Provide the (X, Y) coordinate of the cell's center where the given text is located.  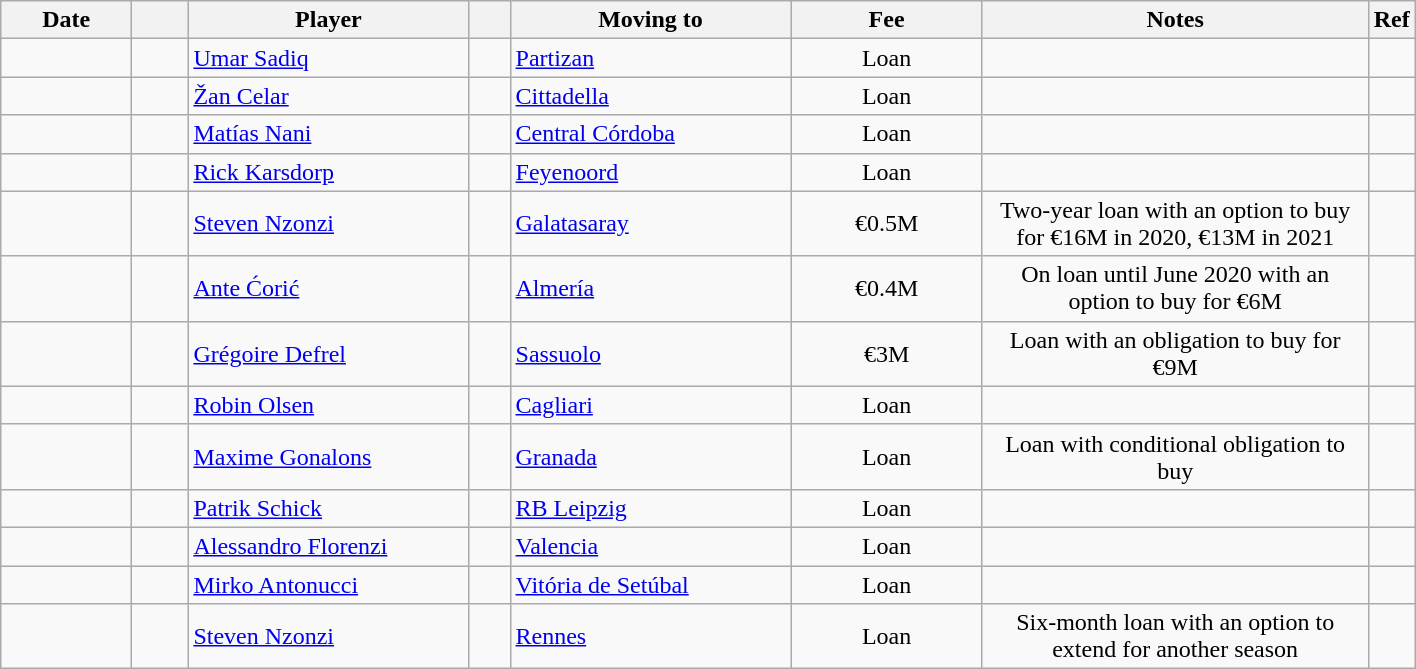
Fee (886, 20)
Galatasaray (650, 224)
Sassuolo (650, 354)
Valencia (650, 546)
€0.4M (886, 288)
Mirko Antonucci (328, 585)
Cagliari (650, 405)
Robin Olsen (328, 405)
Umar Sadiq (328, 58)
On loan until June 2020 with an option to buy for €6M (1175, 288)
Six-month loan with an option to extend for another season (1175, 636)
Feyenoord (650, 172)
Loan with conditional obligation to buy (1175, 456)
Moving to (650, 20)
Cittadella (650, 96)
Grégoire Defrel (328, 354)
Patrik Schick (328, 508)
Date (66, 20)
Player (328, 20)
€3M (886, 354)
Maxime Gonalons (328, 456)
Granada (650, 456)
Loan with an obligation to buy for €9M (1175, 354)
Almería (650, 288)
RB Leipzig (650, 508)
Vitória de Setúbal (650, 585)
Žan Celar (328, 96)
Ante Ćorić (328, 288)
Notes (1175, 20)
Alessandro Florenzi (328, 546)
Central Córdoba (650, 134)
Partizan (650, 58)
Rennes (650, 636)
Rick Karsdorp (328, 172)
Matías Nani (328, 134)
€0.5M (886, 224)
Two-year loan with an option to buy for €16M in 2020, €13M in 2021 (1175, 224)
Ref (1392, 20)
